Determine the [x, y] coordinate at the center of the cell enclosing the given text.  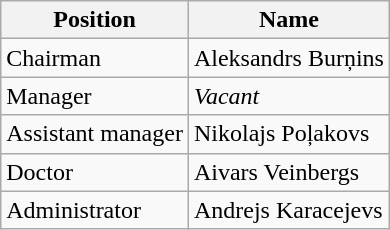
Name [288, 20]
Aleksandrs Burņins [288, 58]
Vacant [288, 96]
Andrejs Karacejevs [288, 210]
Assistant manager [95, 134]
Doctor [95, 172]
Chairman [95, 58]
Administrator [95, 210]
Nikolajs Poļakovs [288, 134]
Position [95, 20]
Aivars Veinbergs [288, 172]
Manager [95, 96]
